For the text-containing cell, return its midpoint in (x, y) coordinate format. 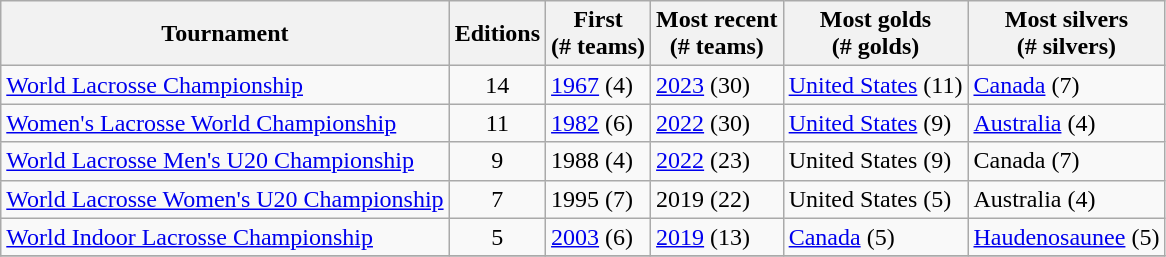
1995 (7) (598, 199)
World Indoor Lacrosse Championship (225, 237)
2019 (13) (718, 237)
First (# teams) (598, 34)
9 (497, 161)
1967 (4) (598, 85)
2022 (30) (718, 123)
Most silvers (# silvers) (1066, 34)
United States (11) (876, 85)
World Lacrosse Women's U20 Championship (225, 199)
2023 (30) (718, 85)
14 (497, 85)
5 (497, 237)
11 (497, 123)
World Lacrosse Men's U20 Championship (225, 161)
Women's Lacrosse World Championship (225, 123)
Most recent (# teams) (718, 34)
World Lacrosse Championship (225, 85)
United States (5) (876, 199)
2003 (6) (598, 237)
2019 (22) (718, 199)
2022 (23) (718, 161)
Canada (5) (876, 237)
7 (497, 199)
Haudenosaunee (5) (1066, 237)
Editions (497, 34)
1988 (4) (598, 161)
1982 (6) (598, 123)
Most golds (# golds) (876, 34)
Tournament (225, 34)
